Capture the cell that displays the provided text and extract its [x, y] central coordinate. 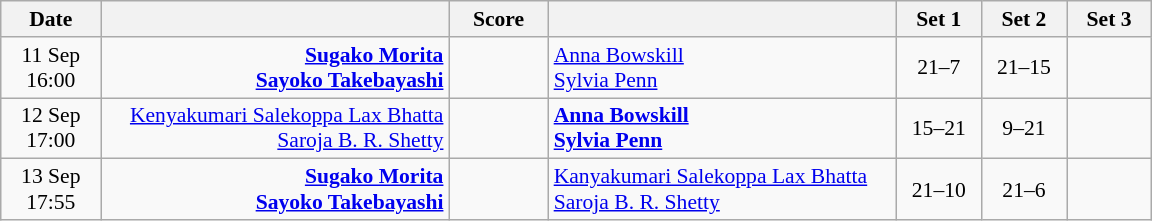
9–21 [1024, 128]
21–7 [938, 68]
Set 3 [1108, 19]
Kenyakumari Salekoppa Lax Bhatta Saroja B. R. Shetty [275, 128]
Set 2 [1024, 19]
15–21 [938, 128]
21–15 [1024, 68]
Set 1 [938, 19]
13 Sep17:55 [51, 190]
11 Sep16:00 [51, 68]
Score [498, 19]
12 Sep17:00 [51, 128]
Date [51, 19]
21–6 [1024, 190]
21–10 [938, 190]
Kanyakumari Salekoppa Lax Bhatta Saroja B. R. Shetty [723, 190]
